Return the [X, Y] coordinate for the center point of the cell that contains the specified text.  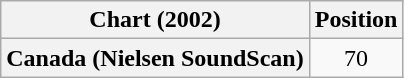
Position [356, 20]
Canada (Nielsen SoundScan) [155, 58]
70 [356, 58]
Chart (2002) [155, 20]
